Output the (X, Y) coordinate of the center of the cell containing the given text.  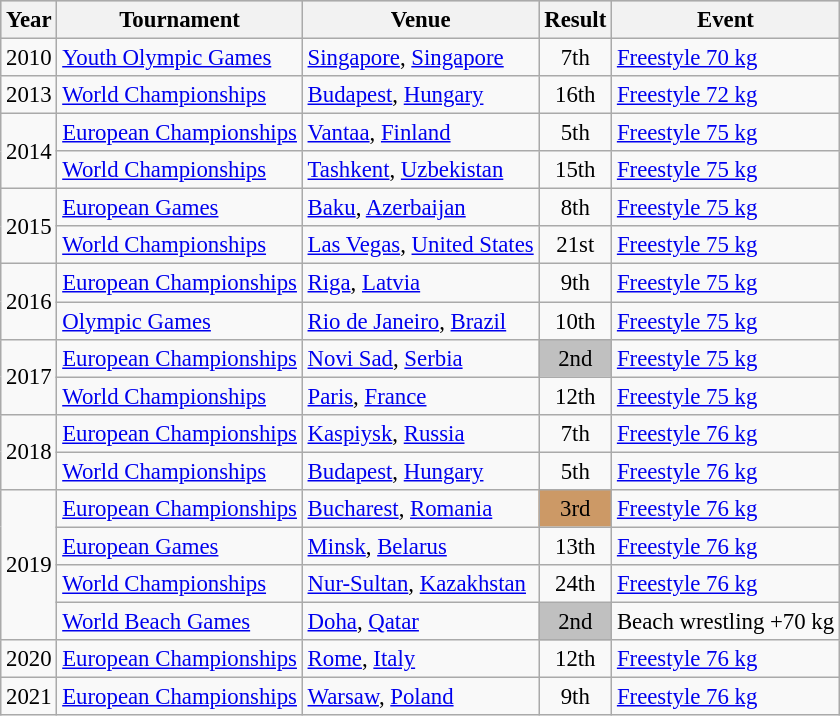
13th (576, 546)
Las Vegas, United States (420, 245)
2020 (29, 659)
Youth Olympic Games (180, 58)
Year (29, 20)
15th (576, 170)
2010 (29, 58)
Vantaa, Finland (420, 133)
Baku, Azerbaijan (420, 208)
Beach wrestling +70 kg (726, 621)
3rd (576, 509)
21st (576, 245)
Singapore, Singapore (420, 58)
Result (576, 20)
Novi Sad, Serbia (420, 358)
Riga, Latvia (420, 283)
8th (576, 208)
Paris, France (420, 396)
2021 (29, 697)
Warsaw, Poland (420, 697)
2015 (29, 226)
World Beach Games (180, 621)
2017 (29, 376)
2014 (29, 152)
Event (726, 20)
Tashkent, Uzbekistan (420, 170)
16th (576, 95)
Venue (420, 20)
Bucharest, Romania (420, 509)
Nur-Sultan, Kazakhstan (420, 584)
Rio de Janeiro, Brazil (420, 321)
Freestyle 70 kg (726, 58)
Minsk, Belarus (420, 546)
2016 (29, 302)
Doha, Qatar (420, 621)
Olympic Games (180, 321)
Tournament (180, 20)
2018 (29, 452)
Freestyle 72 kg (726, 95)
2019 (29, 565)
2013 (29, 95)
Kaspiysk, Russia (420, 433)
24th (576, 584)
10th (576, 321)
Rome, Italy (420, 659)
